Output the (X, Y) coordinate of the center of the cell containing the given text.  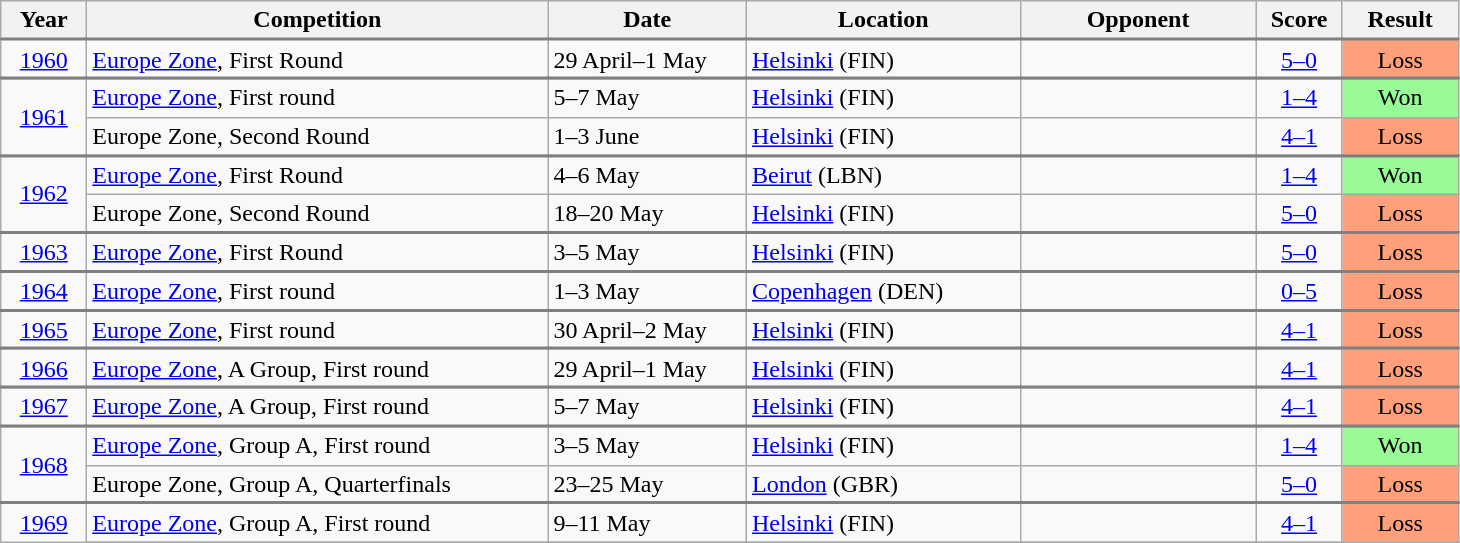
1964 (44, 290)
London (GBR) (883, 484)
1969 (44, 522)
1960 (44, 60)
Opponent (1138, 20)
1965 (44, 330)
0–5 (1299, 290)
30 April–2 May (648, 330)
1968 (44, 464)
Copenhagen (DEN) (883, 290)
1963 (44, 252)
Result (1400, 20)
1966 (44, 368)
4–6 May (648, 174)
Date (648, 20)
Score (1299, 20)
1961 (44, 116)
23–25 May (648, 484)
Competition (318, 20)
Europe Zone, Group A, Quarterfinals (318, 484)
1962 (44, 194)
Year (44, 20)
1–3 May (648, 290)
1–3 June (648, 136)
18–20 May (648, 213)
Location (883, 20)
Beirut (LBN) (883, 174)
1967 (44, 406)
9–11 May (648, 522)
